Extract the (X, Y) coordinate from the center of the cell holding the provided text.  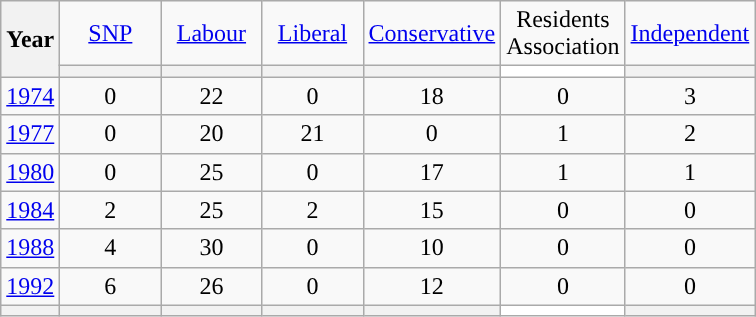
Independent (690, 34)
20 (212, 134)
Year (30, 39)
15 (432, 210)
1977 (30, 134)
22 (212, 96)
18 (432, 96)
1984 (30, 210)
1988 (30, 248)
Residents Association (563, 34)
30 (212, 248)
12 (432, 286)
4 (110, 248)
10 (432, 248)
Labour (212, 34)
SNP (110, 34)
17 (432, 172)
Conservative (432, 34)
1974 (30, 96)
3 (690, 96)
1992 (30, 286)
1980 (30, 172)
Liberal (312, 34)
26 (212, 286)
21 (312, 134)
6 (110, 286)
